Detect which cell encompasses the target text, then output its (X, Y) center coordinate. 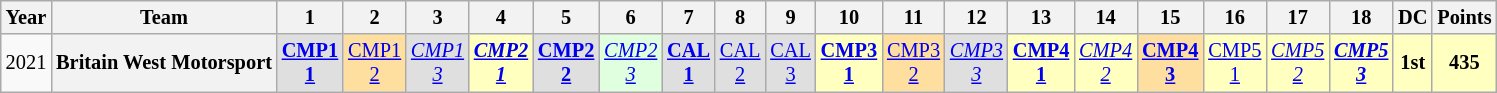
17 (1298, 17)
13 (1041, 17)
CAL3 (790, 63)
8 (740, 17)
2021 (26, 63)
CMP11 (310, 63)
1st (1412, 63)
CMP31 (849, 63)
DC (1412, 17)
CMP32 (914, 63)
14 (1106, 17)
Points (1464, 17)
15 (1170, 17)
CMP33 (976, 63)
CMP21 (501, 63)
18 (1361, 17)
Britain West Motorsport (164, 63)
Year (26, 17)
3 (438, 17)
CMP12 (374, 63)
CMP41 (1041, 63)
9 (790, 17)
CMP43 (1170, 63)
CAL2 (740, 63)
12 (976, 17)
Team (164, 17)
7 (688, 17)
16 (1234, 17)
10 (849, 17)
11 (914, 17)
4 (501, 17)
CMP53 (1361, 63)
CMP23 (630, 63)
5 (566, 17)
CMP52 (1298, 63)
CMP51 (1234, 63)
435 (1464, 63)
2 (374, 17)
6 (630, 17)
CAL1 (688, 63)
1 (310, 17)
CMP42 (1106, 63)
CMP22 (566, 63)
CMP13 (438, 63)
